Output the [x, y] coordinate of the center of the cell containing the given text.  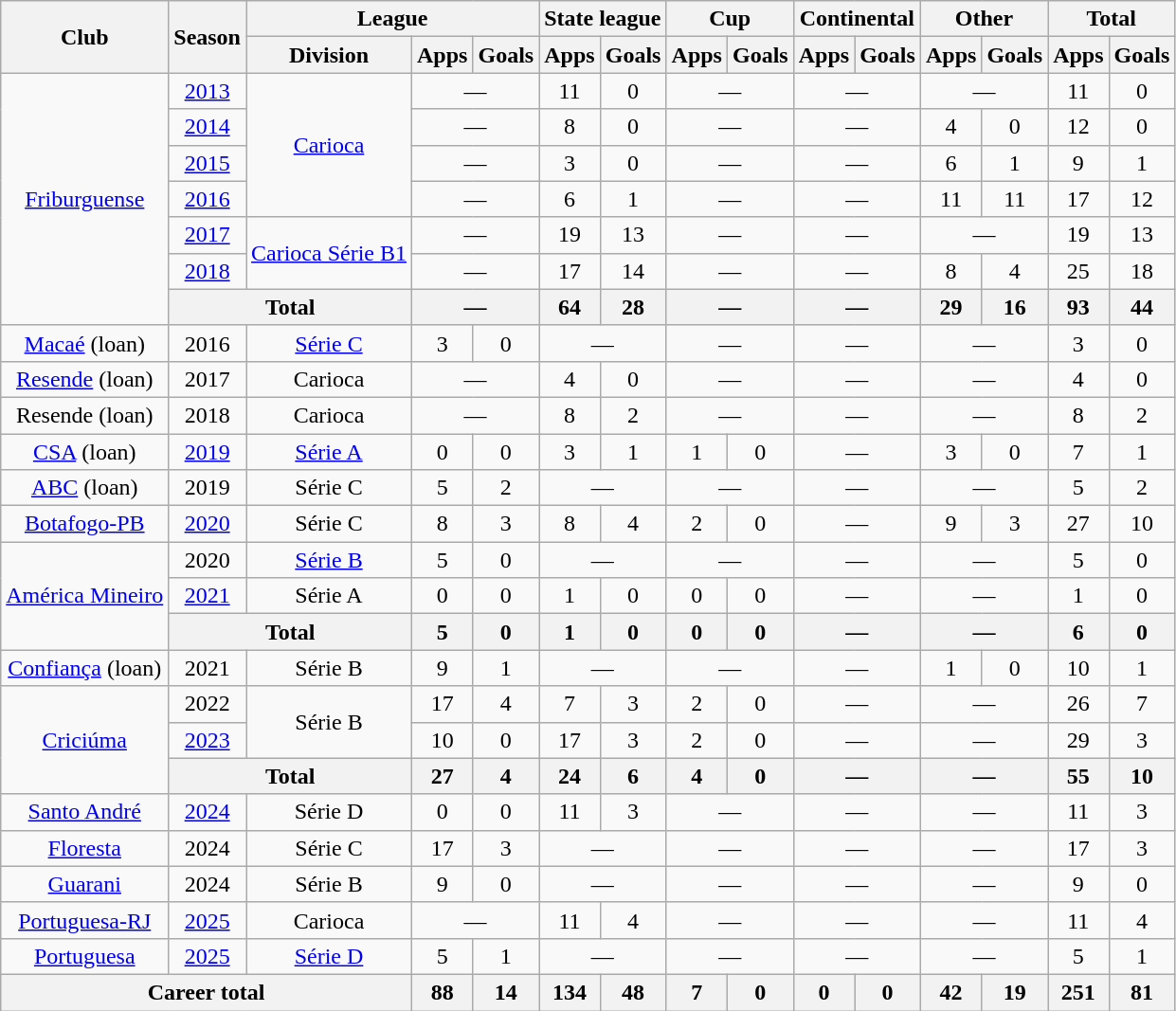
Career total [207, 992]
18 [1142, 271]
16 [1015, 307]
2015 [208, 163]
Santo André [85, 812]
Friburguense [85, 199]
Division [330, 55]
24 [570, 776]
134 [570, 992]
ABC (loan) [85, 488]
93 [1078, 307]
55 [1078, 776]
Continental [857, 19]
Confiança (loan) [85, 668]
Portuguesa [85, 956]
44 [1142, 307]
42 [950, 992]
64 [570, 307]
2014 [208, 127]
League [392, 19]
Season [208, 37]
Macaé (loan) [85, 343]
88 [443, 992]
Criciúma [85, 740]
251 [1078, 992]
Cup [730, 19]
26 [1078, 704]
48 [633, 992]
2013 [208, 91]
2023 [208, 740]
28 [633, 307]
Floresta [85, 848]
Other [984, 19]
Botafogo-PB [85, 524]
25 [1078, 271]
Carioca Série B1 [330, 253]
81 [1142, 992]
2022 [208, 704]
Club [85, 37]
Portuguesa-RJ [85, 920]
Guarani [85, 884]
CSA (loan) [85, 452]
América Mineiro [85, 596]
State league [603, 19]
